Detect which cell encompasses the target text, then output its (x, y) center coordinate. 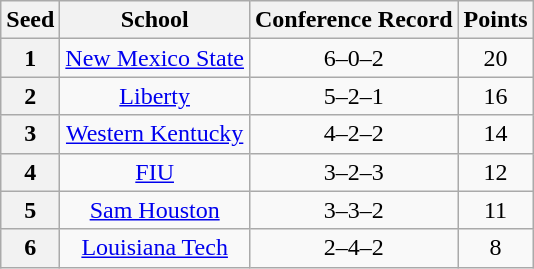
14 (496, 134)
Sam Houston (155, 210)
4 (30, 172)
4–2–2 (354, 134)
5–2–1 (354, 96)
6–0–2 (354, 58)
Liberty (155, 96)
New Mexico State (155, 58)
20 (496, 58)
FIU (155, 172)
11 (496, 210)
Conference Record (354, 20)
Points (496, 20)
Seed (30, 20)
2 (30, 96)
3–2–3 (354, 172)
3–3–2 (354, 210)
8 (496, 248)
1 (30, 58)
School (155, 20)
3 (30, 134)
12 (496, 172)
6 (30, 248)
Western Kentucky (155, 134)
16 (496, 96)
Louisiana Tech (155, 248)
2–4–2 (354, 248)
5 (30, 210)
